Detect which cell encompasses the target text, then output its (x, y) center coordinate. 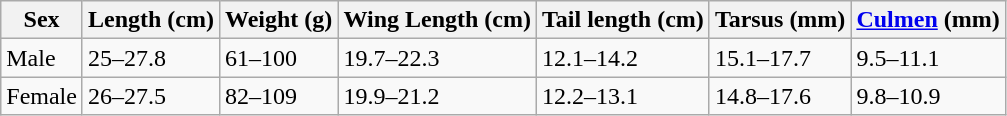
Wing Length (cm) (438, 20)
Tail length (cm) (624, 20)
Sex (42, 20)
12.2–13.1 (624, 96)
Culmen (mm) (928, 20)
12.1–14.2 (624, 58)
19.7–22.3 (438, 58)
9.8–10.9 (928, 96)
Male (42, 58)
26–27.5 (150, 96)
9.5–11.1 (928, 58)
Tarsus (mm) (780, 20)
14.8–17.6 (780, 96)
82–109 (278, 96)
19.9–21.2 (438, 96)
Length (cm) (150, 20)
25–27.8 (150, 58)
Female (42, 96)
61–100 (278, 58)
15.1–17.7 (780, 58)
Weight (g) (278, 20)
